Return [X, Y] of the center of cell containing provided text 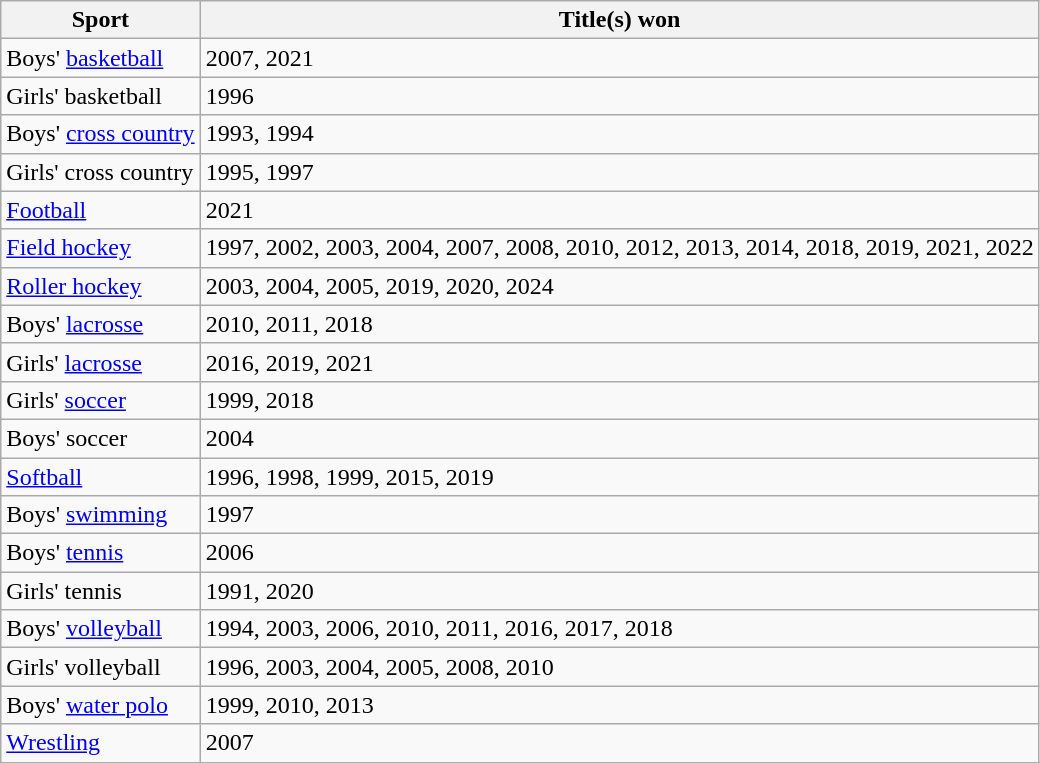
Boys' soccer [100, 438]
Girls' soccer [100, 400]
Roller hockey [100, 286]
1995, 1997 [620, 172]
Field hockey [100, 248]
2003, 2004, 2005, 2019, 2020, 2024 [620, 286]
2007, 2021 [620, 58]
Boys' water polo [100, 705]
1997, 2002, 2003, 2004, 2007, 2008, 2010, 2012, 2013, 2014, 2018, 2019, 2021, 2022 [620, 248]
Boys' cross country [100, 134]
2007 [620, 743]
1994, 2003, 2006, 2010, 2011, 2016, 2017, 2018 [620, 629]
1996, 2003, 2004, 2005, 2008, 2010 [620, 667]
2016, 2019, 2021 [620, 362]
Girls' lacrosse [100, 362]
Boys' swimming [100, 515]
Boys' basketball [100, 58]
1997 [620, 515]
Girls' volleyball [100, 667]
Football [100, 210]
2021 [620, 210]
1999, 2010, 2013 [620, 705]
2006 [620, 553]
1999, 2018 [620, 400]
Girls' tennis [100, 591]
Sport [100, 20]
1993, 1994 [620, 134]
Softball [100, 477]
Boys' volleyball [100, 629]
Wrestling [100, 743]
Girls' basketball [100, 96]
Boys' tennis [100, 553]
1991, 2020 [620, 591]
2010, 2011, 2018 [620, 324]
Boys' lacrosse [100, 324]
Girls' cross country [100, 172]
1996, 1998, 1999, 2015, 2019 [620, 477]
Title(s) won [620, 20]
1996 [620, 96]
2004 [620, 438]
